Locate the cell with the specified text and output its [x, y] center coordinate. 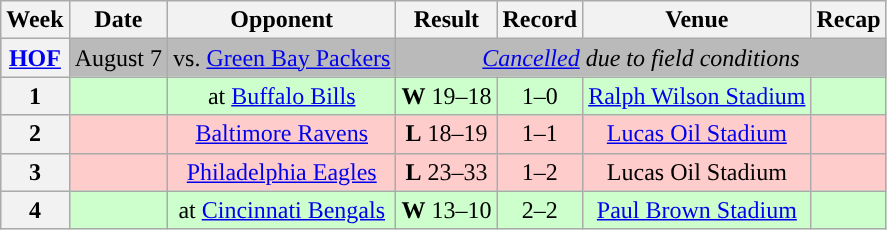
Result [446, 20]
vs. Green Bay Packers [282, 58]
Philadelphia Eagles [282, 172]
Week [35, 20]
1–2 [540, 172]
at Cincinnati Bengals [282, 210]
August 7 [118, 58]
3 [35, 172]
1–0 [540, 96]
at Buffalo Bills [282, 96]
2 [35, 134]
HOF [35, 58]
1 [35, 96]
Recap [848, 20]
L 23–33 [446, 172]
Date [118, 20]
Record [540, 20]
W 13–10 [446, 210]
4 [35, 210]
Cancelled due to field conditions [641, 58]
2–2 [540, 210]
Baltimore Ravens [282, 134]
Ralph Wilson Stadium [697, 96]
Paul Brown Stadium [697, 210]
L 18–19 [446, 134]
1–1 [540, 134]
W 19–18 [446, 96]
Venue [697, 20]
Opponent [282, 20]
